Return [X, Y] of the center of cell containing provided text 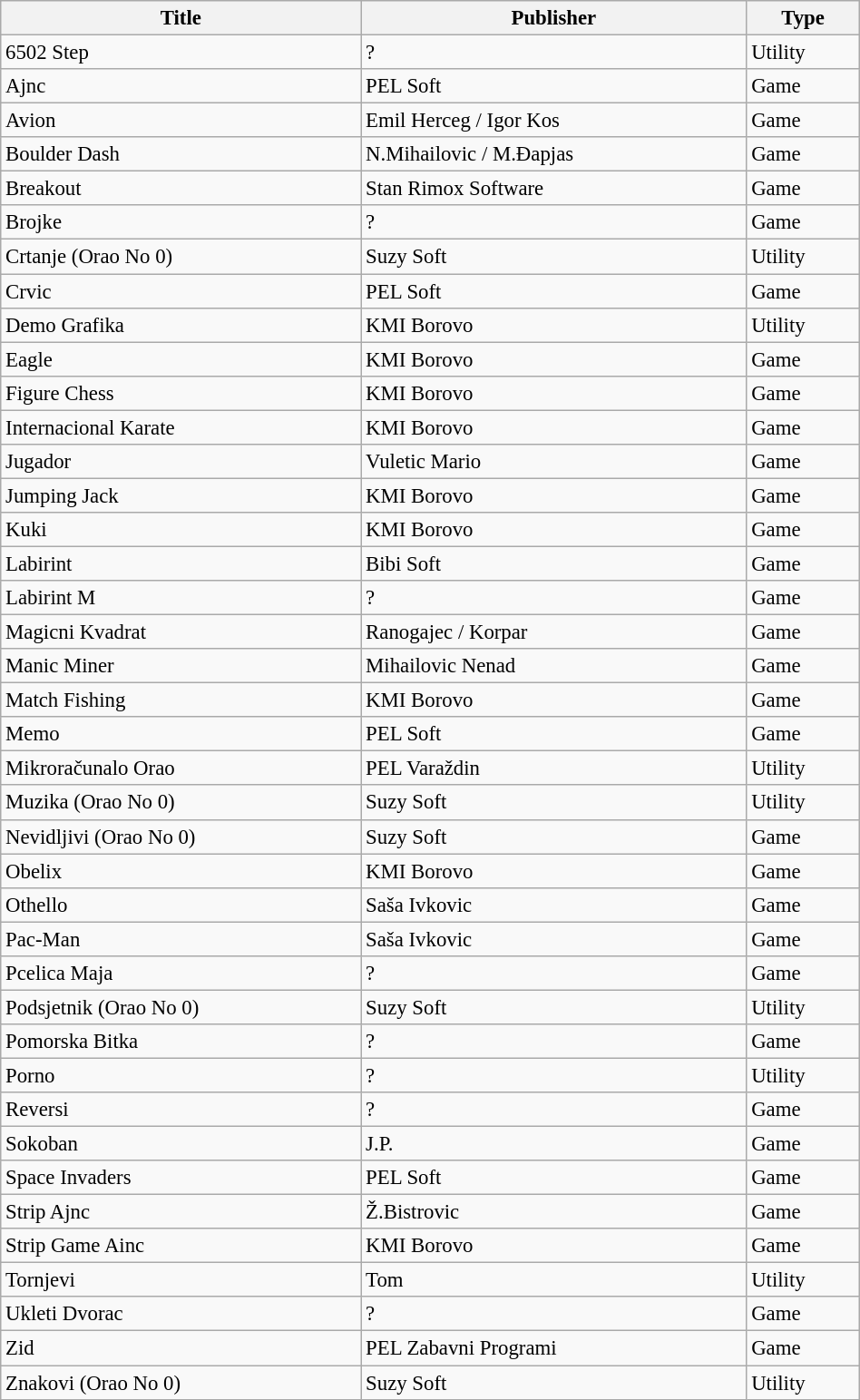
Podsjetnik (Orao No 0) [181, 1007]
Bibi Soft [553, 563]
Porno [181, 1075]
Pcelica Maja [181, 974]
Space Invaders [181, 1178]
Demo Grafika [181, 325]
Brojke [181, 222]
Tom [553, 1280]
Figure Chess [181, 393]
Labirint [181, 563]
Othello [181, 905]
Muzika (Orao No 0) [181, 803]
Publisher [553, 18]
Stan Rimox Software [553, 189]
Mihailovic Nenad [553, 666]
N.Mihailovic / M.Ðapjas [553, 154]
Match Fishing [181, 700]
Jumping Jack [181, 495]
J.P. [553, 1144]
Ranogajec / Korpar [553, 632]
Jugador [181, 462]
Ajnc [181, 86]
Internacional Karate [181, 427]
Sokoban [181, 1144]
Title [181, 18]
Obelix [181, 871]
Crvic [181, 291]
Memo [181, 734]
Strip Ajnc [181, 1212]
Breakout [181, 189]
Emil Herceg / Igor Kos [553, 121]
Boulder Dash [181, 154]
Labirint M [181, 598]
Ukleti Dvorac [181, 1315]
Type [803, 18]
Zid [181, 1348]
Pomorska Bitka [181, 1042]
Avion [181, 121]
Reversi [181, 1110]
PEL Varaždin [553, 769]
Kuki [181, 530]
Mikroračunalo Orao [181, 769]
PEL Zabavni Programi [553, 1348]
Eagle [181, 359]
6502 Step [181, 53]
Ž.Bistrovic [553, 1212]
Nevidljivi (Orao No 0) [181, 837]
Crtanje (Orao No 0) [181, 257]
Magicni Kvadrat [181, 632]
Znakovi (Orao No 0) [181, 1383]
Tornjevi [181, 1280]
Strip Game Ainc [181, 1246]
Vuletic Mario [553, 462]
Manic Miner [181, 666]
Pac-Man [181, 939]
